Identify which cell holds the provided text, then report its [X, Y] central coordinate. 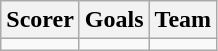
Goals [114, 20]
Scorer [40, 20]
Team [183, 20]
